Identify which cell holds the provided text, then report its [x, y] central coordinate. 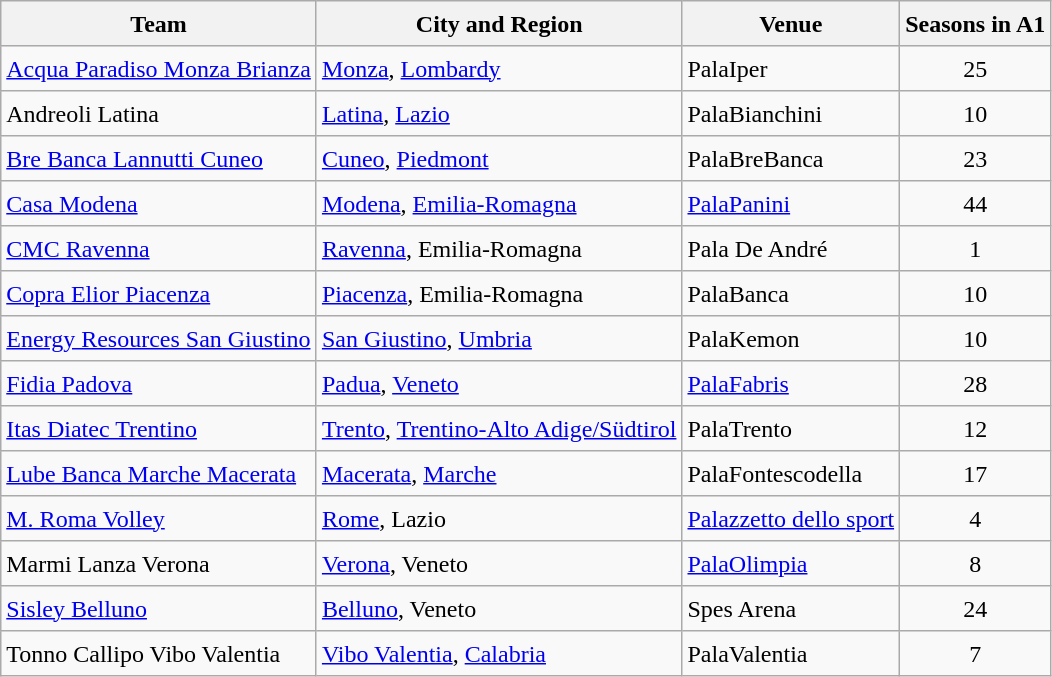
1 [976, 248]
Spes Arena [791, 608]
17 [976, 474]
M. Roma Volley [159, 518]
7 [976, 654]
Andreoli Latina [159, 114]
Copra Elior Piacenza [159, 294]
Modena, Emilia-Romagna [499, 204]
Palazzetto dello sport [791, 518]
PalaIper [791, 68]
Itas Diatec Trentino [159, 428]
Vibo Valentia, Calabria [499, 654]
Verona, Veneto [499, 564]
Cuneo, Piedmont [499, 158]
Seasons in A1 [976, 24]
City and Region [499, 24]
Venue [791, 24]
PalaFabris [791, 384]
Piacenza, Emilia-Romagna [499, 294]
PalaBreBanca [791, 158]
CMC Ravenna [159, 248]
PalaBanca [791, 294]
PalaValentia [791, 654]
Latina, Lazio [499, 114]
Tonno Callipo Vibo Valentia [159, 654]
Monza, Lombardy [499, 68]
Trento, Trentino-Alto Adige/Südtirol [499, 428]
Lube Banca Marche Macerata [159, 474]
Acqua Paradiso Monza Brianza [159, 68]
Energy Resources San Giustino [159, 338]
PalaTrento [791, 428]
Ravenna, Emilia-Romagna [499, 248]
44 [976, 204]
Team [159, 24]
Casa Modena [159, 204]
23 [976, 158]
Fidia Padova [159, 384]
Sisley Belluno [159, 608]
25 [976, 68]
12 [976, 428]
San Giustino, Umbria [499, 338]
Bre Banca Lannutti Cuneo [159, 158]
Macerata, Marche [499, 474]
Rome, Lazio [499, 518]
PalaOlimpia [791, 564]
PalaBianchini [791, 114]
28 [976, 384]
Marmi Lanza Verona [159, 564]
4 [976, 518]
PalaKemon [791, 338]
Padua, Veneto [499, 384]
PalaFontescodella [791, 474]
PalaPanini [791, 204]
24 [976, 608]
8 [976, 564]
Pala De André [791, 248]
Belluno, Veneto [499, 608]
